Output the [x, y] coordinate of the center of the cell containing the given text.  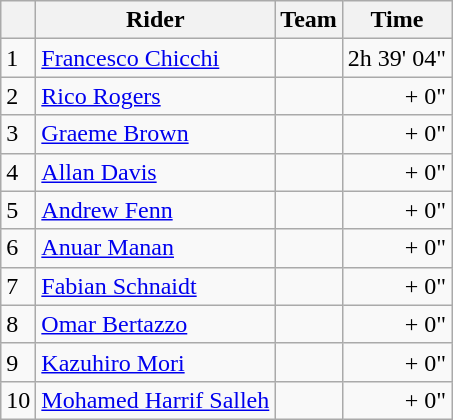
Rico Rogers [156, 96]
3 [18, 134]
Graeme Brown [156, 134]
Mohamed Harrif Salleh [156, 400]
9 [18, 362]
Anuar Manan [156, 248]
1 [18, 58]
Time [396, 20]
Fabian Schnaidt [156, 286]
Kazuhiro Mori [156, 362]
7 [18, 286]
5 [18, 210]
6 [18, 248]
Francesco Chicchi [156, 58]
Andrew Fenn [156, 210]
10 [18, 400]
Omar Bertazzo [156, 324]
Rider [156, 20]
4 [18, 172]
Allan Davis [156, 172]
Team [309, 20]
2 [18, 96]
2h 39' 04" [396, 58]
8 [18, 324]
